Extract the [X, Y] coordinate from the center of the cell holding the provided text.  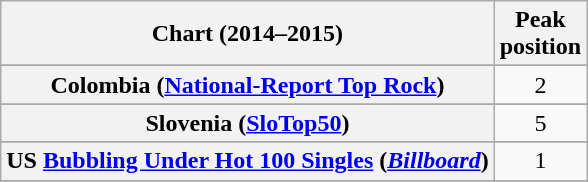
2 [540, 85]
5 [540, 123]
US Bubbling Under Hot 100 Singles (Billboard) [248, 161]
Peakposition [540, 34]
Slovenia (SloTop50) [248, 123]
1 [540, 161]
Colombia (National-Report Top Rock) [248, 85]
Chart (2014–2015) [248, 34]
